Output the [x, y] coordinate of the center of the cell containing the given text.  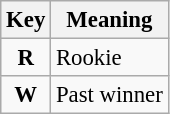
Past winner [110, 95]
Meaning [110, 20]
R [26, 58]
W [26, 95]
Rookie [110, 58]
Key [26, 20]
